From the cell containing the given text, extract its center point as (X, Y) coordinate. 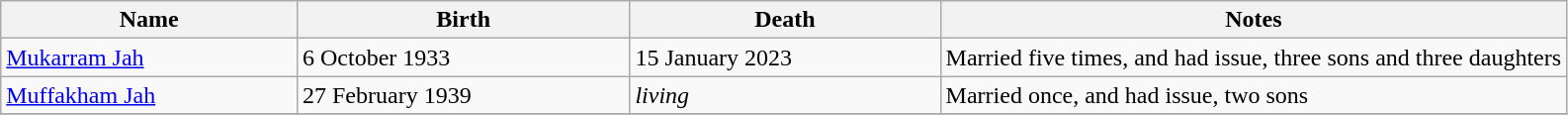
Name (149, 20)
Married five times, and had issue, three sons and three daughters (1254, 57)
Married once, and had issue, two sons (1254, 95)
6 October 1933 (463, 57)
27 February 1939 (463, 95)
Birth (463, 20)
living (785, 95)
Notes (1254, 20)
Muffakham Jah (149, 95)
Death (785, 20)
Mukarram Jah (149, 57)
15 January 2023 (785, 57)
